Return the (x, y) coordinate for the center point of the cell that contains the specified text.  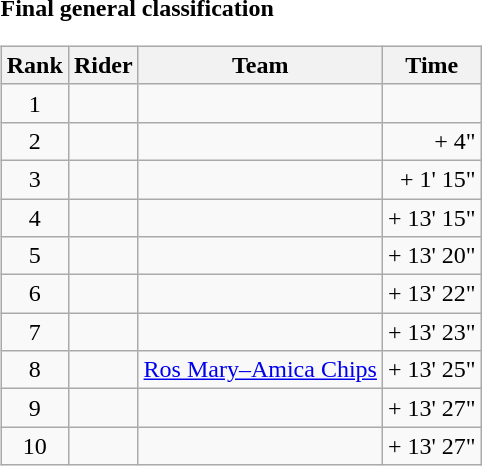
10 (34, 446)
Time (432, 65)
+ 13' 20" (432, 256)
+ 13' 25" (432, 370)
3 (34, 179)
Rider (103, 65)
+ 13' 15" (432, 217)
9 (34, 408)
4 (34, 217)
Ros Mary–Amica Chips (260, 370)
Team (260, 65)
1 (34, 103)
+ 4" (432, 141)
2 (34, 141)
6 (34, 294)
8 (34, 370)
5 (34, 256)
7 (34, 332)
+ 13' 22" (432, 294)
+ 13' 23" (432, 332)
Rank (34, 65)
+ 1' 15" (432, 179)
